Provide the [X, Y] coordinate of the cell's center where the given text is located.  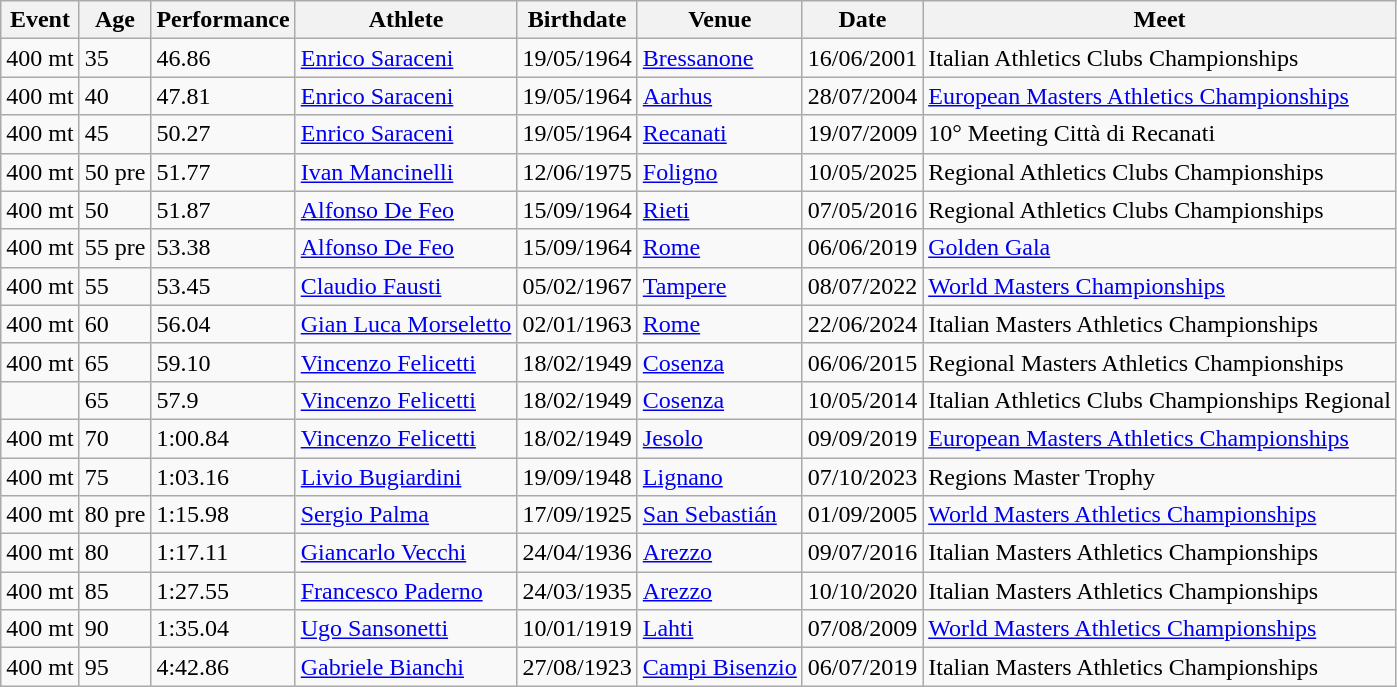
Giancarlo Vecchi [406, 553]
47.81 [223, 96]
07/05/2016 [862, 210]
55 pre [115, 248]
10/05/2014 [862, 400]
Jesolo [720, 438]
60 [115, 324]
55 [115, 286]
1:27.55 [223, 591]
08/07/2022 [862, 286]
1:15.98 [223, 515]
Italian Athletics Clubs Championships Regional [1160, 400]
57.9 [223, 400]
85 [115, 591]
53.38 [223, 248]
06/07/2019 [862, 667]
Ugo Sansonetti [406, 629]
06/06/2019 [862, 248]
Golden Gala [1160, 248]
51.77 [223, 172]
46.86 [223, 58]
Francesco Paderno [406, 591]
Sergio Palma [406, 515]
Regions Master Trophy [1160, 477]
World Masters Championships [1160, 286]
Regional Masters Athletics Championships [1160, 362]
35 [115, 58]
Campi Bisenzio [720, 667]
10/10/2020 [862, 591]
80 pre [115, 515]
Ivan Mancinelli [406, 172]
05/02/1967 [577, 286]
Performance [223, 20]
50 pre [115, 172]
45 [115, 134]
02/01/1963 [577, 324]
07/08/2009 [862, 629]
Foligno [720, 172]
Meet [1160, 20]
Event [40, 20]
24/04/1936 [577, 553]
50 [115, 210]
Gian Luca Morseletto [406, 324]
19/09/1948 [577, 477]
56.04 [223, 324]
24/03/1935 [577, 591]
Livio Bugiardini [406, 477]
Claudio Fausti [406, 286]
Lignano [720, 477]
50.27 [223, 134]
40 [115, 96]
75 [115, 477]
53.45 [223, 286]
Tampere [720, 286]
Athlete [406, 20]
Date [862, 20]
80 [115, 553]
1:35.04 [223, 629]
1:03.16 [223, 477]
Bressanone [720, 58]
12/06/1975 [577, 172]
19/07/2009 [862, 134]
90 [115, 629]
Gabriele Bianchi [406, 667]
70 [115, 438]
Recanati [720, 134]
59.10 [223, 362]
22/06/2024 [862, 324]
Aarhus [720, 96]
01/09/2005 [862, 515]
1:00.84 [223, 438]
Birthdate [577, 20]
09/07/2016 [862, 553]
07/10/2023 [862, 477]
Venue [720, 20]
09/09/2019 [862, 438]
Lahti [720, 629]
Rieti [720, 210]
1:17.11 [223, 553]
17/09/1925 [577, 515]
10° Meeting Città di Recanati [1160, 134]
28/07/2004 [862, 96]
16/06/2001 [862, 58]
10/01/1919 [577, 629]
27/08/1923 [577, 667]
51.87 [223, 210]
06/06/2015 [862, 362]
Italian Athletics Clubs Championships [1160, 58]
San Sebastián [720, 515]
Age [115, 20]
95 [115, 667]
4:42.86 [223, 667]
10/05/2025 [862, 172]
